Identify which cell holds the provided text, then report its (x, y) central coordinate. 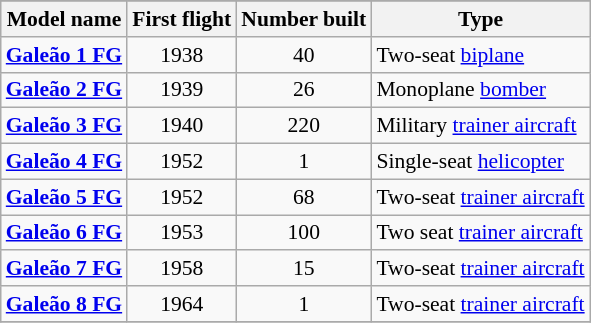
Number built (304, 19)
Galeão 7 FG (64, 269)
15 (304, 269)
26 (304, 90)
1939 (182, 90)
Galeão 1 FG (64, 55)
100 (304, 233)
68 (304, 197)
1958 (182, 269)
Galeão 6 FG (64, 233)
1964 (182, 304)
Galeão 8 FG (64, 304)
220 (304, 126)
Model name (64, 19)
Single-seat helicopter (480, 162)
Military trainer aircraft (480, 126)
Galeão 4 FG (64, 162)
First flight (182, 19)
Galeão 5 FG (64, 197)
Two-seat biplane (480, 55)
Two seat trainer aircraft (480, 233)
1938 (182, 55)
Galeão 3 FG (64, 126)
40 (304, 55)
1953 (182, 233)
Monoplane bomber (480, 90)
Galeão 2 FG (64, 90)
1940 (182, 126)
Type (480, 19)
